Provide the (X, Y) coordinate of the cell's center where the given text is located.  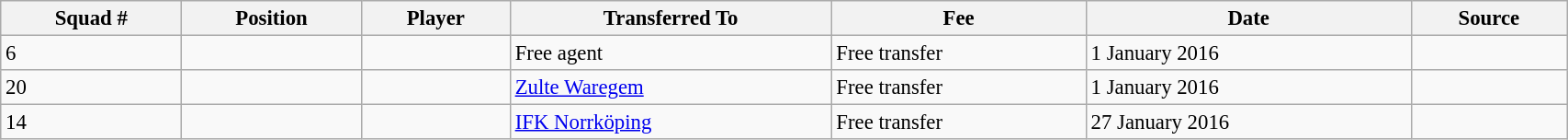
20 (92, 87)
Player (435, 18)
Squad # (92, 18)
Transferred To (671, 18)
14 (92, 122)
Date (1248, 18)
6 (92, 53)
IFK Norrköping (671, 122)
Free agent (671, 53)
27 January 2016 (1248, 122)
Zulte Waregem (671, 87)
Fee (959, 18)
Position (272, 18)
Source (1489, 18)
